Search for the cell housing the specified text and yield its (X, Y) center coordinate. 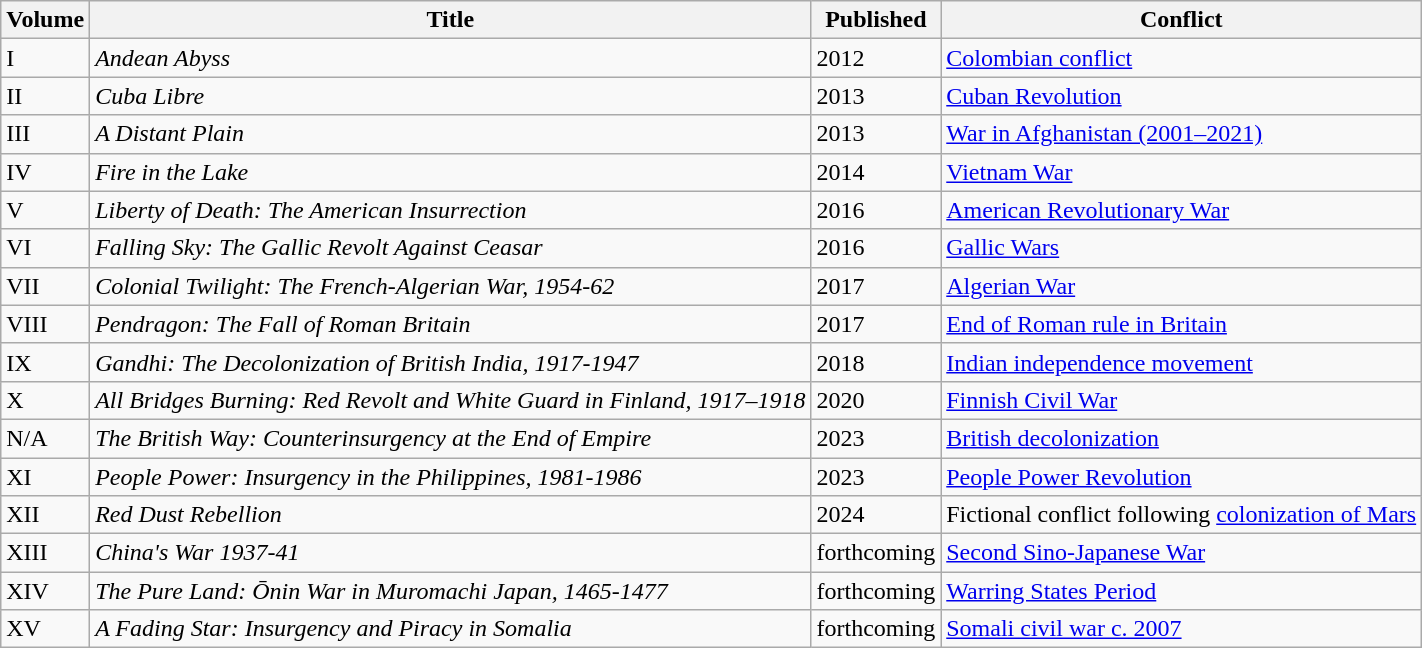
VI (46, 248)
Vietnam War (1182, 172)
I (46, 58)
IX (46, 362)
Warring States Period (1182, 591)
War in Afghanistan (2001–2021) (1182, 134)
Colonial Twilight: The French-Algerian War, 1954-62 (450, 286)
IV (46, 172)
N/A (46, 438)
III (46, 134)
Algerian War (1182, 286)
II (46, 96)
Cuba Libre (450, 96)
VIII (46, 324)
Second Sino-Japanese War (1182, 553)
China's War 1937-41 (450, 553)
Pendragon: The Fall of Roman Britain (450, 324)
Liberty of Death: The American Insurrection (450, 210)
2018 (876, 362)
X (46, 400)
The Pure Land: Ōnin War in Muromachi Japan, 1465-1477 (450, 591)
Volume (46, 20)
British decolonization (1182, 438)
V (46, 210)
People Power Revolution (1182, 477)
Indian independence movement (1182, 362)
XV (46, 629)
People Power: Insurgency in the Philippines, 1981-1986 (450, 477)
Gallic Wars (1182, 248)
2020 (876, 400)
All Bridges Burning: Red Revolt and White Guard in Finland, 1917–1918 (450, 400)
End of Roman rule in Britain (1182, 324)
XII (46, 515)
Title (450, 20)
A Distant Plain (450, 134)
Somali civil war c. 2007 (1182, 629)
Cuban Revolution (1182, 96)
XIV (46, 591)
VII (46, 286)
American Revolutionary War (1182, 210)
Finnish Civil War (1182, 400)
XIII (46, 553)
2014 (876, 172)
Published (876, 20)
Red Dust Rebellion (450, 515)
Colombian conflict (1182, 58)
Gandhi: The Decolonization of British India, 1917-1947 (450, 362)
XI (46, 477)
Fictional conflict following colonization of Mars (1182, 515)
Andean Abyss (450, 58)
Falling Sky: The Gallic Revolt Against Ceasar (450, 248)
2024 (876, 515)
Fire in the Lake (450, 172)
The British Way: Counterinsurgency at the End of Empire (450, 438)
2012 (876, 58)
Conflict (1182, 20)
A Fading Star: Insurgency and Piracy in Somalia (450, 629)
